Output the (x, y) coordinate of the center of the cell containing the given text.  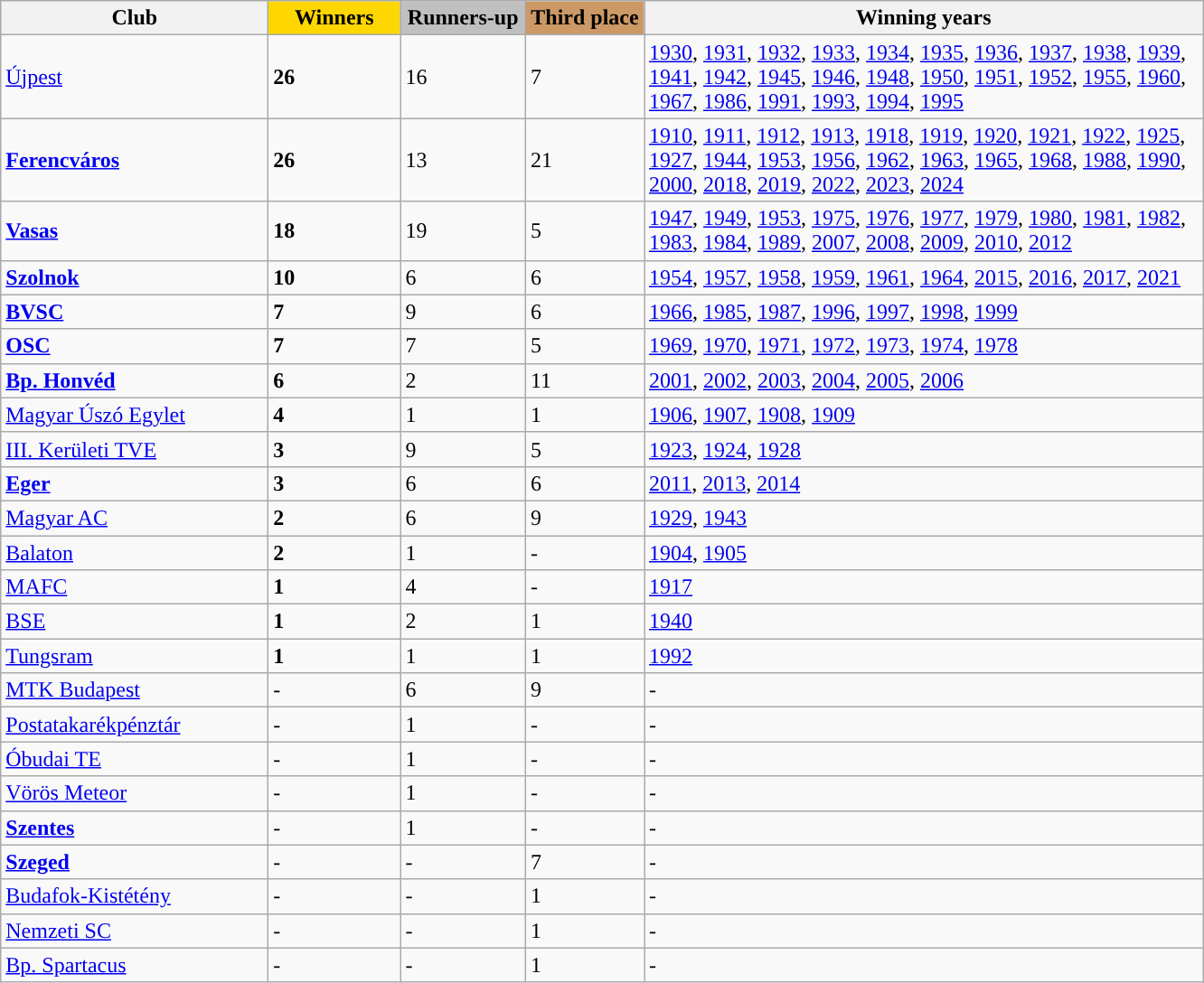
10 (334, 277)
1969, 1970, 1971, 1972, 1973, 1974, 1978 (924, 346)
2001, 2002, 2003, 2004, 2005, 2006 (924, 380)
1904, 1905 (924, 552)
1929, 1943 (924, 518)
Third place (584, 18)
Runners-up (463, 18)
1906, 1907, 1908, 1909 (924, 415)
1966, 1985, 1987, 1996, 1997, 1998, 1999 (924, 312)
19 (463, 231)
1954, 1957, 1958, 1959, 1961, 1964, 2015, 2016, 2017, 2021 (924, 277)
1992 (924, 656)
1923, 1924, 1928 (924, 449)
BVSC (135, 312)
Bp. Spartacus (135, 965)
MAFC (135, 587)
BSE (135, 622)
Újpest (135, 77)
11 (584, 380)
16 (463, 77)
Óbudai TE (135, 759)
21 (584, 160)
1917 (924, 587)
MTK Budapest (135, 690)
Nemzeti SC (135, 931)
Szolnok (135, 277)
Bp. Honvéd (135, 380)
Tungsram (135, 656)
Magyar AC (135, 518)
OSC (135, 346)
Ferencváros (135, 160)
Postatakarékpénztár (135, 725)
Vasas (135, 231)
Balaton (135, 552)
13 (463, 160)
Winning years (924, 18)
Szeged (135, 862)
18 (334, 231)
Budafok-Kistétény (135, 896)
1947, 1949, 1953, 1975, 1976, 1977, 1979, 1980, 1981, 1982, 1983, 1984, 1989, 2007, 2008, 2009, 2010, 2012 (924, 231)
Magyar Úszó Egylet (135, 415)
Eger (135, 483)
Szentes (135, 828)
Club (135, 18)
1940 (924, 622)
Vörös Meteor (135, 793)
III. Kerületi TVE (135, 449)
2011, 2013, 2014 (924, 483)
Winners (334, 18)
